Return [x, y] of the center of cell containing provided text 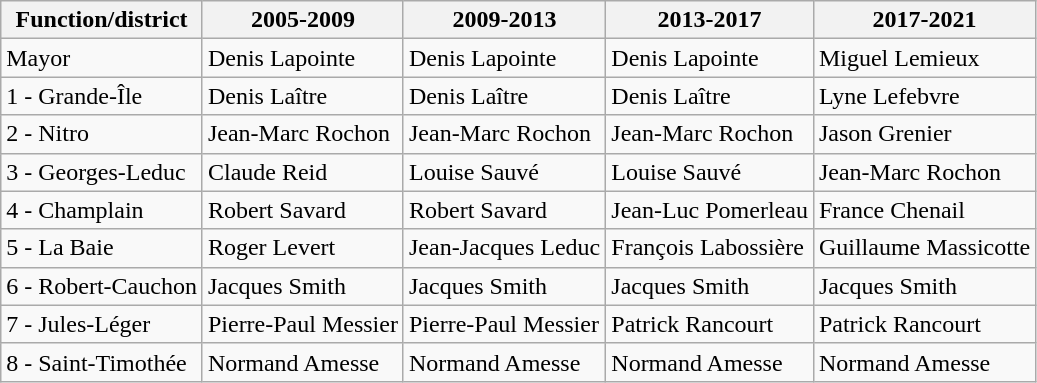
Lyne Lefebvre [924, 96]
7 - Jules-Léger [102, 324]
France Chenail [924, 210]
2 - Nitro [102, 134]
2005-2009 [302, 20]
8 - Saint-Timothée [102, 362]
Claude Reid [302, 172]
Function/district [102, 20]
3 - Georges-Leduc [102, 172]
1 - Grande-Île [102, 96]
Jean-Jacques Leduc [504, 248]
4 - Champlain [102, 210]
Mayor [102, 58]
Guillaume Massicotte [924, 248]
François Labossière [710, 248]
Roger Levert [302, 248]
Jean-Luc Pomerleau [710, 210]
2017-2021 [924, 20]
2009-2013 [504, 20]
6 - Robert-Cauchon [102, 286]
5 - La Baie [102, 248]
Miguel Lemieux [924, 58]
Jason Grenier [924, 134]
2013-2017 [710, 20]
